Extract the (x, y) coordinate from the center of the cell holding the provided text.  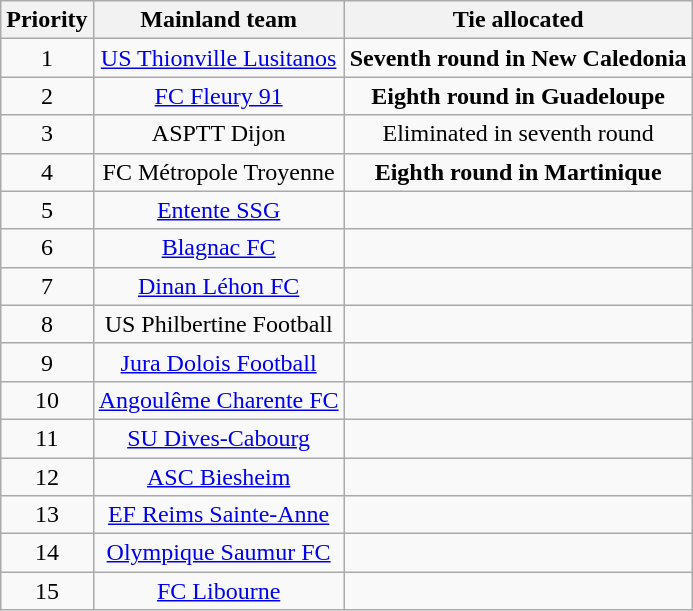
Eliminated in seventh round (518, 134)
Seventh round in New Caledonia (518, 58)
4 (47, 172)
5 (47, 210)
1 (47, 58)
US Thionville Lusitanos (218, 58)
3 (47, 134)
Olympique Saumur FC (218, 553)
15 (47, 591)
FC Métropole Troyenne (218, 172)
2 (47, 96)
EF Reims Sainte-Anne (218, 515)
12 (47, 477)
FC Fleury 91 (218, 96)
7 (47, 286)
Jura Dolois Football (218, 362)
Mainland team (218, 20)
Angoulême Charente FC (218, 400)
Entente SSG (218, 210)
Eighth round in Guadeloupe (518, 96)
8 (47, 324)
10 (47, 400)
13 (47, 515)
Eighth round in Martinique (518, 172)
Tie allocated (518, 20)
ASPTT Dijon (218, 134)
ASC Biesheim (218, 477)
9 (47, 362)
Dinan Léhon FC (218, 286)
FC Libourne (218, 591)
SU Dives-Cabourg (218, 438)
US Philbertine Football (218, 324)
14 (47, 553)
6 (47, 248)
Priority (47, 20)
Blagnac FC (218, 248)
11 (47, 438)
